From the cell containing the given text, extract its center point as (X, Y) coordinate. 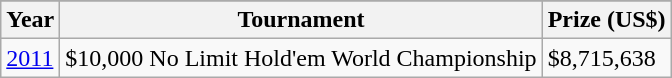
Tournament (301, 20)
Year (30, 20)
$8,715,638 (606, 58)
2011 (30, 58)
$10,000 No Limit Hold'em World Championship (301, 58)
Prize (US$) (606, 20)
